For the text-containing cell, return its midpoint in (x, y) coordinate format. 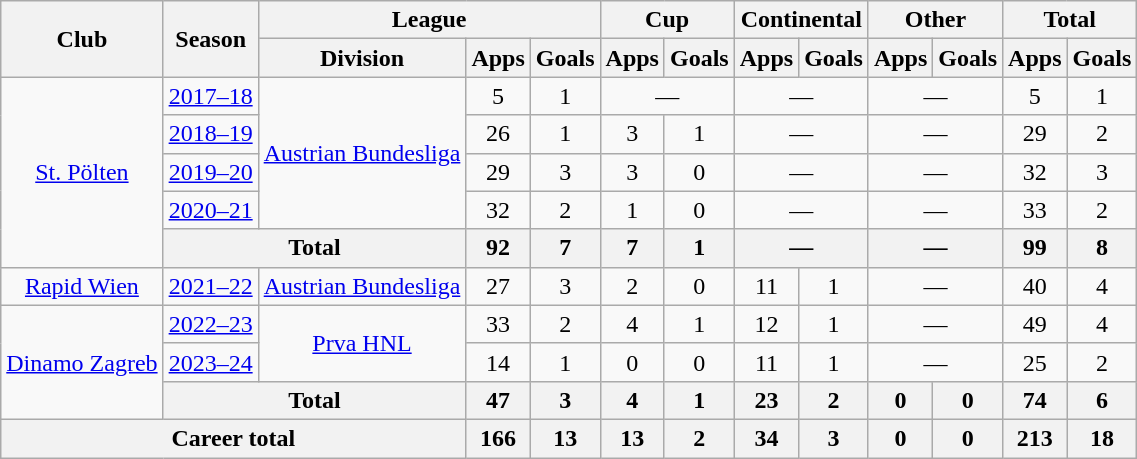
34 (766, 438)
Division (362, 58)
18 (1102, 438)
92 (498, 248)
St. Pölten (82, 172)
2022–23 (210, 324)
2018–19 (210, 134)
League (429, 20)
27 (498, 286)
99 (1035, 248)
23 (766, 400)
49 (1035, 324)
2023–24 (210, 362)
12 (766, 324)
213 (1035, 438)
2020–21 (210, 210)
74 (1035, 400)
6 (1102, 400)
Other (935, 20)
2017–18 (210, 96)
2019–20 (210, 172)
26 (498, 134)
25 (1035, 362)
Continental (801, 20)
Dinamo Zagreb (82, 362)
40 (1035, 286)
47 (498, 400)
14 (498, 362)
Season (210, 39)
8 (1102, 248)
Career total (234, 438)
Rapid Wien (82, 286)
Cup (667, 20)
2021–22 (210, 286)
Club (82, 39)
Prva HNL (362, 343)
166 (498, 438)
